Determine the (x, y) coordinate at the center of the cell enclosing the given text.  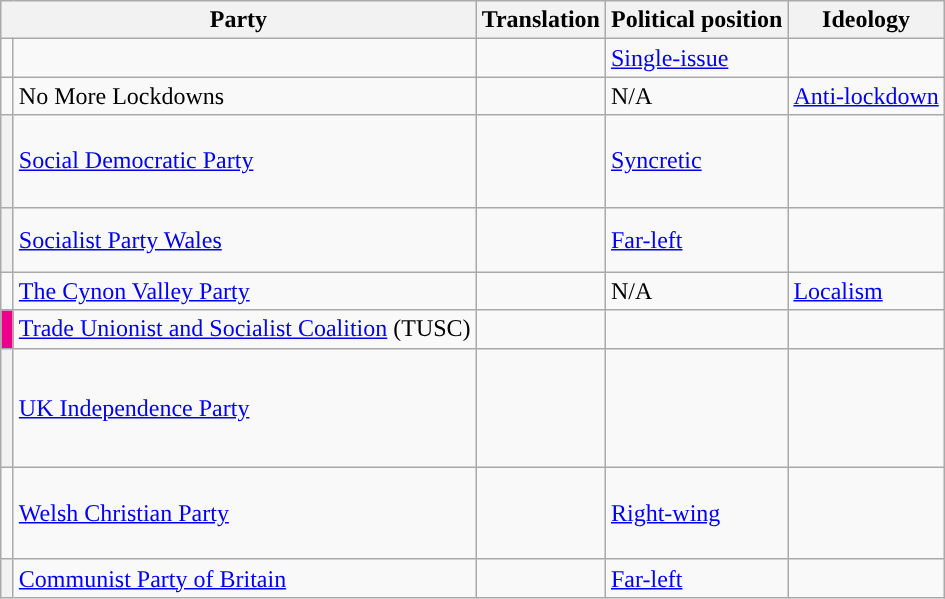
UK Independence Party (244, 408)
Communist Party of Britain (244, 578)
Translation (540, 20)
Ideology (866, 20)
Political position (696, 20)
Single-issue (696, 58)
Socialist Party Wales (244, 240)
Localism (866, 291)
Social Democratic Party (244, 161)
No More Lockdowns (244, 96)
Right-wing (696, 513)
Party (238, 20)
Trade Unionist and Socialist Coalition (TUSC) (244, 329)
Welsh Christian Party (244, 513)
Anti-lockdown (866, 96)
Syncretic (696, 161)
The Cynon Valley Party (244, 291)
